Return the (X, Y) coordinate for the center point of the cell that contains the specified text.  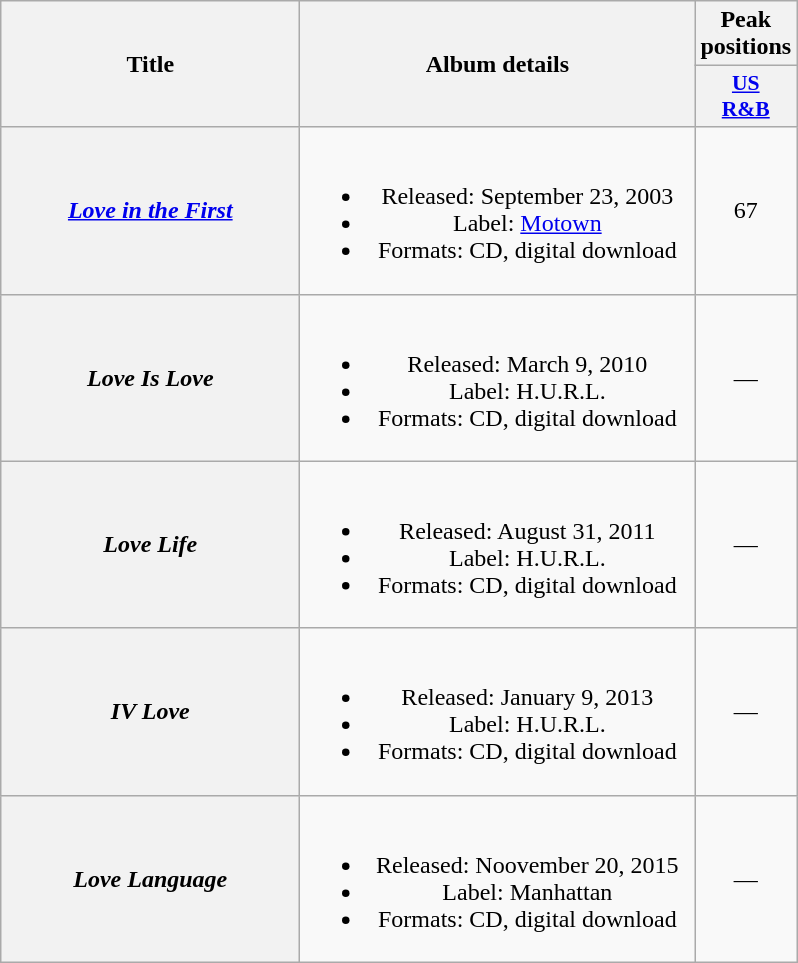
Released: Noovember 20, 2015Label: ManhattanFormats: CD, digital download (498, 878)
Released: September 23, 2003Label: MotownFormats: CD, digital download (498, 210)
67 (746, 210)
Released: August 31, 2011Label: H.U.R.L.Formats: CD, digital download (498, 544)
Released: January 9, 2013Label: H.U.R.L.Formats: CD, digital download (498, 712)
Title (150, 64)
Love Language (150, 878)
Peak positions (746, 34)
Love in the First (150, 210)
IV Love (150, 712)
Released: March 9, 2010Label: H.U.R.L.Formats: CD, digital download (498, 378)
USR&B (746, 96)
Album details (498, 64)
Love Life (150, 544)
Love Is Love (150, 378)
